Detect which cell encompasses the target text, then output its [x, y] center coordinate. 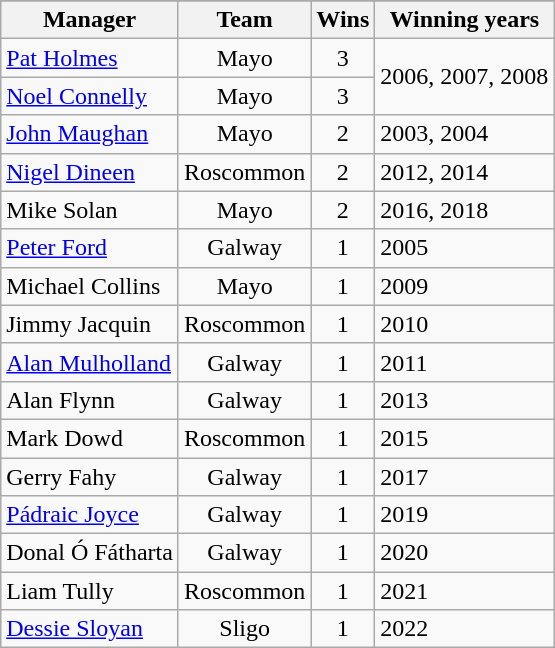
Michael Collins [90, 286]
Gerry Fahy [90, 477]
Alan Mulholland [90, 362]
Dessie Sloyan [90, 629]
Sligo [244, 629]
2011 [464, 362]
2016, 2018 [464, 210]
Liam Tully [90, 591]
2015 [464, 438]
2021 [464, 591]
Winning years [464, 20]
Wins [343, 20]
Mike Solan [90, 210]
2012, 2014 [464, 172]
Team [244, 20]
2006, 2007, 2008 [464, 77]
2005 [464, 248]
2019 [464, 515]
Nigel Dineen [90, 172]
Noel Connelly [90, 96]
Manager [90, 20]
Peter Ford [90, 248]
2022 [464, 629]
2017 [464, 477]
John Maughan [90, 134]
Pádraic Joyce [90, 515]
2009 [464, 286]
2013 [464, 400]
2010 [464, 324]
Pat Holmes [90, 58]
Jimmy Jacquin [90, 324]
Mark Dowd [90, 438]
Alan Flynn [90, 400]
Donal Ó Fátharta [90, 553]
2020 [464, 553]
2003, 2004 [464, 134]
